Scan for the cell matching the given text and deliver its (x, y) coordinate at center. 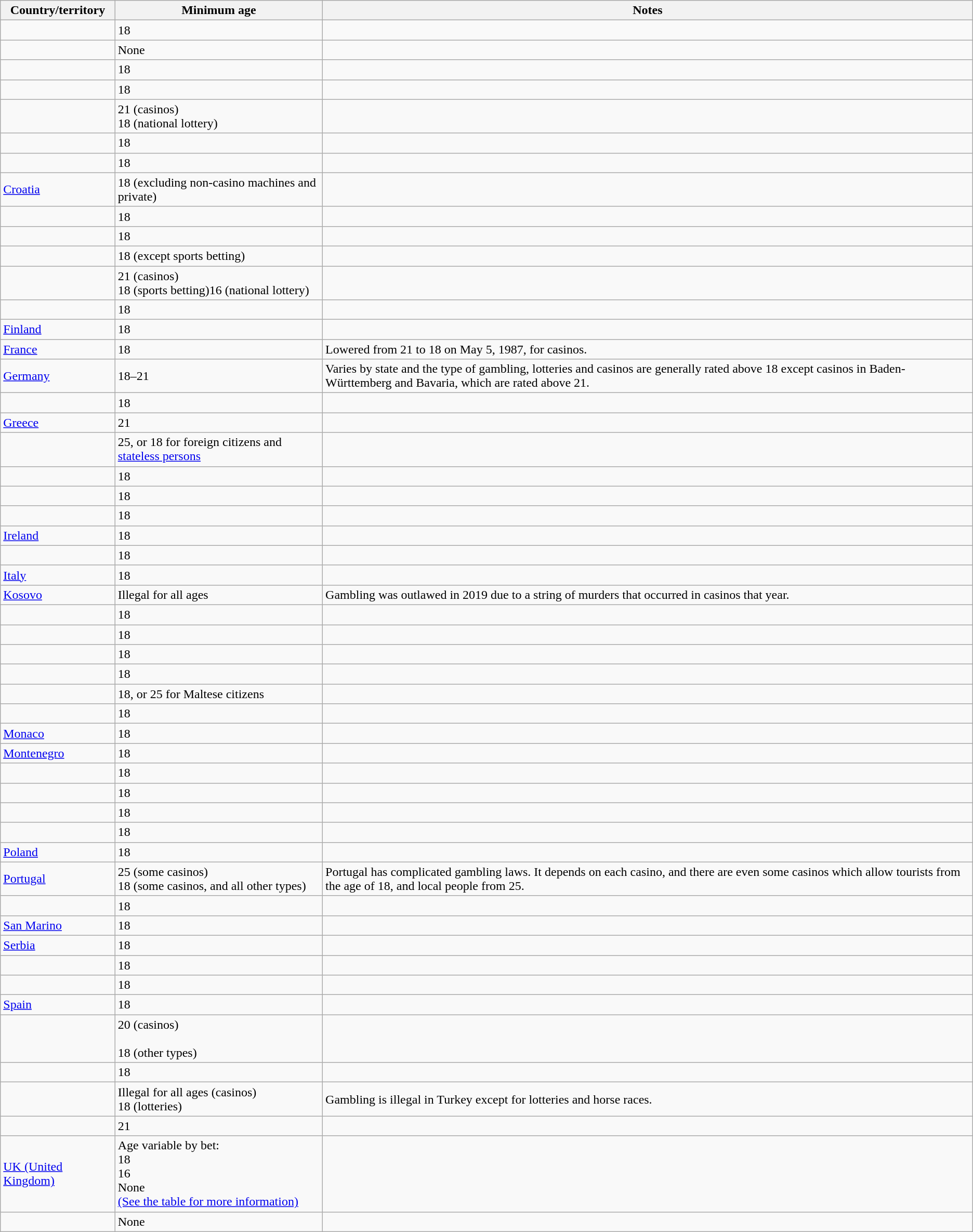
Finland (58, 330)
Montenegro (58, 753)
Lowered from 21 to 18 on May 5, 1987, for casinos. (648, 349)
France (58, 349)
Notes (648, 10)
Illegal for all ages (218, 595)
18–21 (218, 376)
Gambling was outlawed in 2019 due to a string of murders that occurred in casinos that year. (648, 595)
21 (casinos)18 (sports betting)16 (national lottery) (218, 283)
Country/territory (58, 10)
Age variable by bet:18 16None(See the table for more information) (218, 1174)
San Marino (58, 925)
Monaco (58, 733)
25, or 18 for foreign citizens and stateless persons (218, 449)
18 (excluding non-casino machines and private) (218, 189)
Ireland (58, 535)
Minimum age (218, 10)
Serbia (58, 945)
25 (some casinos)18 (some casinos, and all other types) (218, 879)
Italy (58, 575)
18 (except sports betting) (218, 256)
18, or 25 for Maltese citizens (218, 694)
Portugal (58, 879)
UK (United Kingdom) (58, 1174)
Poland (58, 852)
Illegal for all ages (casinos) 18 (lotteries) (218, 1099)
21 (casinos)18 (national lottery) (218, 116)
Croatia (58, 189)
Spain (58, 1005)
Germany (58, 376)
Gambling is illegal in Turkey except for lotteries and horse races. (648, 1099)
Kosovo (58, 595)
Greece (58, 423)
20 (casinos) 18 (other types) (218, 1039)
